Capture the cell that displays the provided text and extract its [x, y] central coordinate. 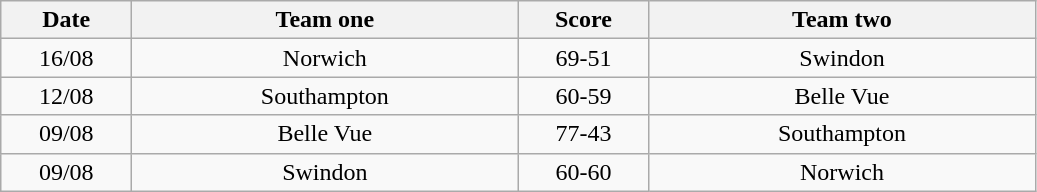
16/08 [66, 58]
Score [584, 20]
69-51 [584, 58]
60-59 [584, 96]
Team one [325, 20]
12/08 [66, 96]
60-60 [584, 172]
Team two [842, 20]
77-43 [584, 134]
Date [66, 20]
